Detect which cell encompasses the target text, then output its (x, y) center coordinate. 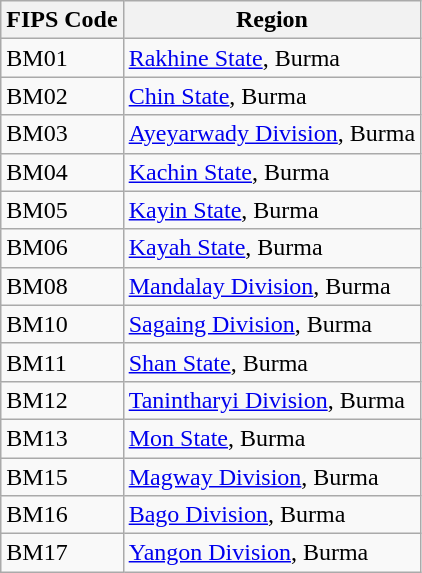
BM04 (62, 172)
BM02 (62, 96)
Kayin State, Burma (272, 210)
BM17 (62, 553)
Mon State, Burma (272, 438)
Shan State, Burma (272, 362)
Rakhine State, Burma (272, 58)
BM03 (62, 134)
Sagaing Division, Burma (272, 324)
Region (272, 20)
Chin State, Burma (272, 96)
Bago Division, Burma (272, 515)
BM16 (62, 515)
Mandalay Division, Burma (272, 286)
BM01 (62, 58)
BM10 (62, 324)
BM12 (62, 400)
Magway Division, Burma (272, 477)
FIPS Code (62, 20)
Yangon Division, Burma (272, 553)
BM15 (62, 477)
BM11 (62, 362)
BM06 (62, 248)
BM13 (62, 438)
Kayah State, Burma (272, 248)
BM05 (62, 210)
BM08 (62, 286)
Ayeyarwady Division, Burma (272, 134)
Kachin State, Burma (272, 172)
Tanintharyi Division, Burma (272, 400)
